Find where the given text appears and provide that cell's center as [x, y] coordinate. 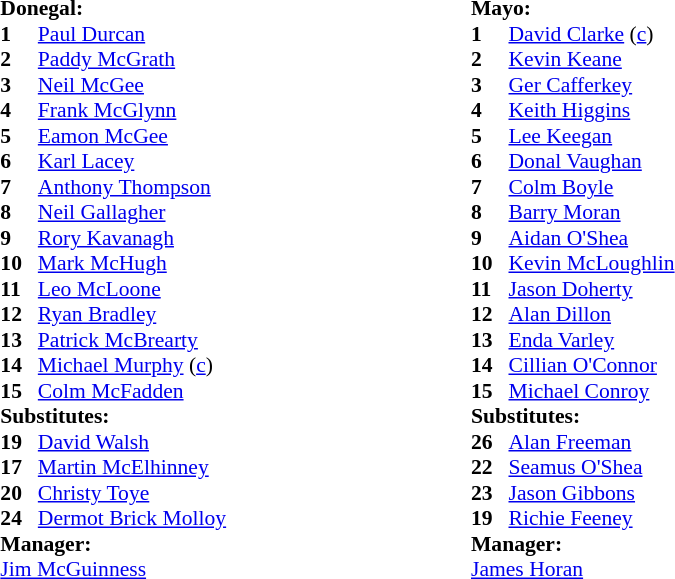
20 [19, 493]
Mark McHugh [132, 263]
Paul Durcan [132, 34]
Ryan Bradley [132, 315]
Michael Conroy [591, 391]
Eamon McGee [132, 136]
Aidan O'Shea [591, 238]
Karl Lacey [132, 161]
Frank McGlynn [132, 111]
Lee Keegan [591, 136]
24 [19, 519]
Martin McElhinney [132, 467]
Dermot Brick Molloy [132, 519]
Leo McLoone [132, 289]
Barry Moran [591, 213]
Alan Dillon [591, 315]
Patrick McBrearty [132, 340]
Alan Freeman [591, 442]
Rory Kavanagh [132, 238]
Enda Varley [591, 340]
Keith Higgins [591, 111]
Anthony Thompson [132, 187]
Seamus O'Shea [591, 467]
Richie Feeney [591, 519]
Kevin Keane [591, 59]
Christy Toye [132, 493]
22 [490, 467]
23 [490, 493]
Cillian O'Connor [591, 365]
Jason Doherty [591, 289]
Jason Gibbons [591, 493]
Colm Boyle [591, 187]
Paddy McGrath [132, 59]
17 [19, 467]
Michael Murphy (c) [132, 365]
26 [490, 442]
Kevin McLoughlin [591, 263]
Ger Cafferkey [591, 85]
Neil McGee [132, 85]
Donal Vaughan [591, 161]
David Clarke (c) [591, 34]
Colm McFadden [132, 391]
David Walsh [132, 442]
Neil Gallagher [132, 213]
